Output the (x, y) coordinate of the center of the cell containing the given text.  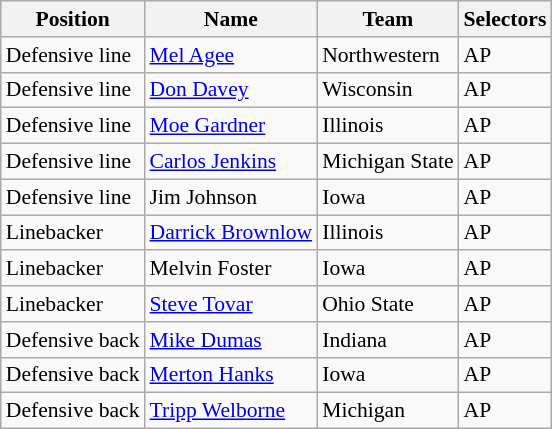
Northwestern (388, 55)
Selectors (506, 19)
Melvin Foster (232, 269)
Michigan (388, 411)
Indiana (388, 340)
Jim Johnson (232, 197)
Ohio State (388, 304)
Carlos Jenkins (232, 162)
Merton Hanks (232, 375)
Mike Dumas (232, 340)
Team (388, 19)
Tripp Welborne (232, 411)
Moe Gardner (232, 126)
Don Davey (232, 90)
Michigan State (388, 162)
Mel Agee (232, 55)
Darrick Brownlow (232, 233)
Position (73, 19)
Wisconsin (388, 90)
Steve Tovar (232, 304)
Name (232, 19)
